Capture the cell that displays the provided text and extract its [x, y] central coordinate. 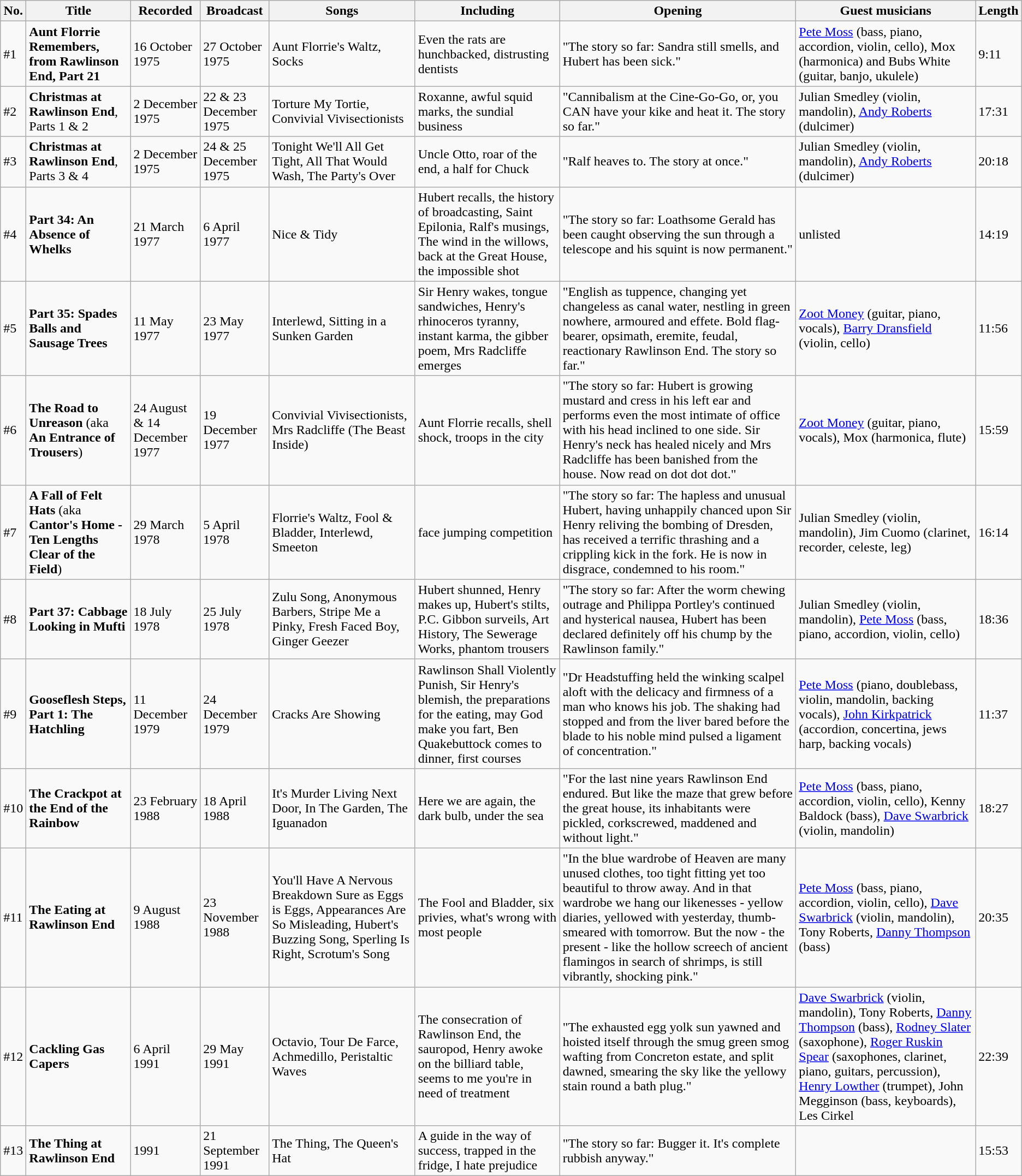
unlisted [886, 234]
Songs [342, 11]
Christmas at Rawlinson End, Parts 3 & 4 [79, 162]
Uncle Otto, roar of the end, a half for Chuck [487, 162]
Pete Moss (bass, piano, accordion, violin, cello), Dave Swarbrick (violin, mandolin), Tony Roberts, Danny Thompson (bass) [886, 917]
11 May 1977 [165, 329]
Octavio, Tour De Farce, Achmedillo, Peristaltic Waves [342, 1056]
A Fall of Felt Hats (aka Cantor's Home - Ten Lengths Clear of the Field) [79, 532]
It's Murder Living Next Door, In The Garden, The Iguanadon [342, 808]
"The story so far: Sandra still smells, and Hubert has been sick." [678, 54]
The Fool and Bladder, six privies, what's wrong with most people [487, 917]
23 May 1977 [235, 329]
Pete Moss (bass, piano, accordion, violin, cello), Mox (harmonica) and Bubs White (guitar, banjo, ukulele) [886, 54]
You'll Have A Nervous Breakdown Sure as Eggs is Eggs, Appearances Are So Misleading, Hubert's Buzzing Song, Sperling Is Right, Scrotum's Song [342, 917]
#6 [13, 430]
Roxanne, awful squid marks, the sundial business [487, 111]
23 February 1988 [165, 808]
18 April 1988 [235, 808]
#13 [13, 1151]
21 September 1991 [235, 1151]
face jumping competition [487, 532]
"Cannibalism at the Cine-Go-Go, or, you CAN have your kike and heat it. The story so far." [678, 111]
Zulu Song, Anonymous Barbers, Stripe Me a Pinky, Fresh Faced Boy, Ginger Geezer [342, 619]
Cackling Gas Capers [79, 1056]
#9 [13, 714]
14:19 [999, 234]
Sir Henry wakes, tongue sandwiches, Henry's rhinoceros tyranny, instant karma, the gibber poem, Mrs Radcliffe emerges [487, 329]
22 & 23 December 1975 [235, 111]
The Thing at Rawlinson End [79, 1151]
Opening [678, 11]
15:59 [999, 430]
Pete Moss (piano, doublebass, violin, mandolin, backing vocals), John Kirkpatrick (accordion, concertina, jews harp, backing vocals) [886, 714]
6 April 1977 [235, 234]
A guide in the way of success, trapped in the fridge, I hate prejudice [487, 1151]
#3 [13, 162]
20:35 [999, 917]
The Crackpot at the End of the Rainbow [79, 808]
Zoot Money (guitar, piano, vocals), Mox (harmonica, flute) [886, 430]
Even the rats are hunchbacked, distrusting dentists [487, 54]
18 July 1978 [165, 619]
#4 [13, 234]
#5 [13, 329]
#10 [13, 808]
Interlewd, Sitting in a Sunken Garden [342, 329]
1991 [165, 1151]
23 November 1988 [235, 917]
Guest musicians [886, 11]
24 & 25 December 1975 [235, 162]
Nice & Tidy [342, 234]
"Ralf heaves to. The story at once." [678, 162]
29 May 1991 [235, 1056]
#7 [13, 532]
Hubert shunned, Henry makes up, Hubert's stilts, P.C. Gibbon surveils, Art History, The Sewerage Works, phantom trousers [487, 619]
25 July 1978 [235, 619]
The Road to Unreason (aka An Entrance of Trousers) [79, 430]
20:18 [999, 162]
The Thing, The Queen's Hat [342, 1151]
Pete Moss (bass, piano, accordion, violin, cello), Kenny Baldock (bass), Dave Swarbrick (violin, mandolin) [886, 808]
Hubert recalls, the history of broadcasting, Saint Epilonia, Ralf's musings, The wind in the willows, back at the Great House, the impossible shot [487, 234]
Part 37: Cabbage Looking in Mufti [79, 619]
#12 [13, 1056]
24 August & 14 December 1977 [165, 430]
27 October 1975 [235, 54]
6 April 1991 [165, 1056]
Zoot Money (guitar, piano, vocals), Barry Dransfield (violin, cello) [886, 329]
21 March 1977 [165, 234]
"The story so far: Loathsome Gerald has been caught observing the sun through a telescope and his squint is now permanent." [678, 234]
19 December 1977 [235, 430]
Julian Smedley (violin, mandolin), Jim Cuomo (clarinet, recorder, celeste, leg) [886, 532]
Broadcast [235, 11]
Including [487, 11]
Aunt Florrie recalls, shell shock, troops in the city [487, 430]
The Eating at Rawlinson End [79, 917]
Christmas at Rawlinson End, Parts 1 & 2 [79, 111]
#11 [13, 917]
29 March 1978 [165, 532]
17:31 [999, 111]
15:53 [999, 1151]
18:36 [999, 619]
Gooseflesh Steps, Part 1: The Hatchling [79, 714]
11 December 1979 [165, 714]
#8 [13, 619]
9 August 1988 [165, 917]
Part 35: Spades Balls and Sausage Trees [79, 329]
9:11 [999, 54]
Convivial Vivisectionists, Mrs Radcliffe (The Beast Inside) [342, 430]
Title [79, 11]
Recorded [165, 11]
24 December 1979 [235, 714]
22:39 [999, 1056]
Part 34: An Absence of Whelks [79, 234]
Aunt Florrie Remembers, from Rawlinson End, Part 21 [79, 54]
Florrie's Waltz, Fool & Bladder, Interlewd, Smeeton [342, 532]
Here we are again, the dark bulb, under the sea [487, 808]
"The story so far: Bugger it. It's complete rubbish anyway." [678, 1151]
#1 [13, 54]
5 April 1978 [235, 532]
18:27 [999, 808]
11:37 [999, 714]
#2 [13, 111]
Julian Smedley (violin, mandolin), Pete Moss (bass, piano, accordion, violin, cello) [886, 619]
The consecration of Rawlinson End, the sauropod, Henry awoke on the billiard table, seems to me you're in need of treatment [487, 1056]
Cracks Are Showing [342, 714]
Aunt Florrie's Waltz, Socks [342, 54]
16 October 1975 [165, 54]
11:56 [999, 329]
No. [13, 11]
16:14 [999, 532]
Length [999, 11]
Tonight We'll All Get Tight, All That Would Wash, The Party's Over [342, 162]
Torture My Tortie, Convivial Vivisectionists [342, 111]
